Determine the (x, y) coordinate at the center of the cell enclosing the given text.  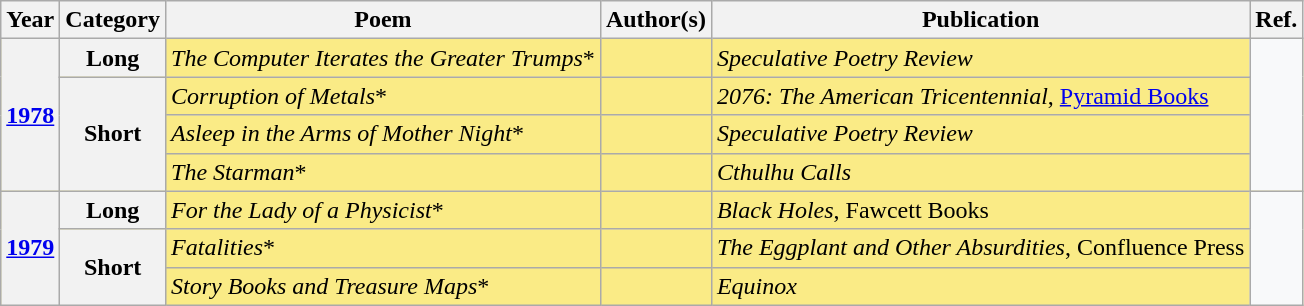
The Starman* (384, 172)
Cthulhu Calls (980, 172)
1978 (30, 115)
The Computer Iterates the Greater Trumps* (384, 58)
Publication (980, 20)
Corruption of Metals* (384, 96)
Fatalities* (384, 248)
Story Books and Treasure Maps* (384, 286)
Author(s) (656, 20)
Poem (384, 20)
2076: The American Tricentennial, Pyramid Books (980, 96)
Asleep in the Arms of Mother Night* (384, 134)
For the Lady of a Physicist* (384, 210)
The Eggplant and Other Absurdities, Confluence Press (980, 248)
Category (113, 20)
Year (30, 20)
1979 (30, 248)
Black Holes, Fawcett Books (980, 210)
Ref. (1276, 20)
Equinox (980, 286)
